Identify which cell holds the provided text, then report its (x, y) central coordinate. 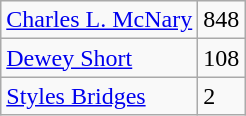
Styles Bridges (100, 96)
2 (222, 96)
Charles L. McNary (100, 20)
Dewey Short (100, 58)
108 (222, 58)
848 (222, 20)
